Capture the cell that displays the provided text and extract its [x, y] central coordinate. 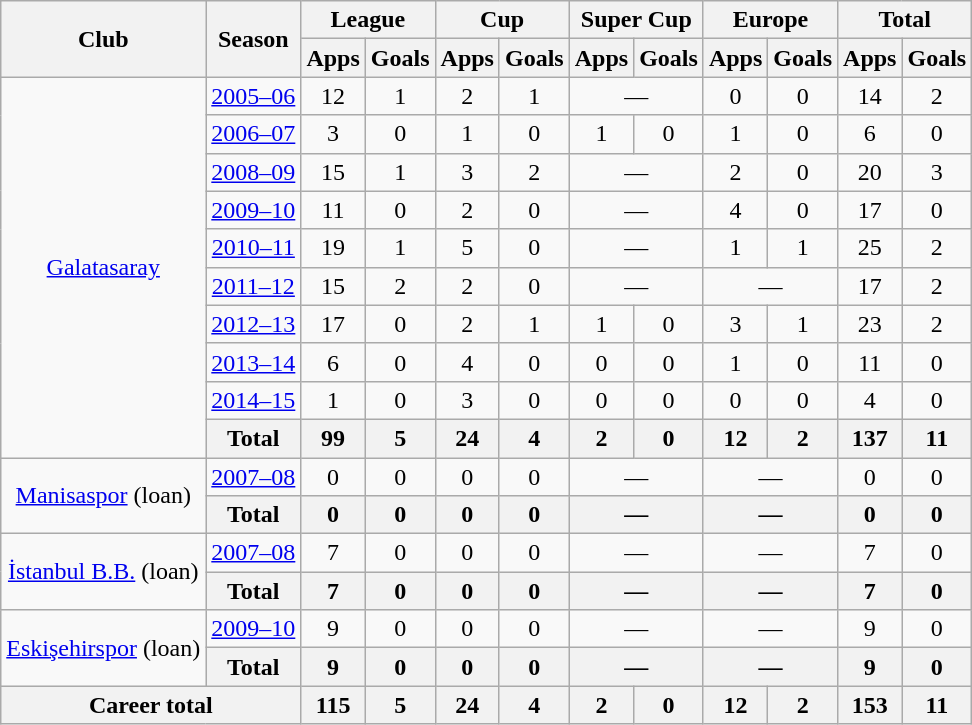
25 [870, 248]
115 [333, 705]
Club [104, 39]
137 [870, 438]
99 [333, 438]
Season [254, 39]
İstanbul B.B. (loan) [104, 572]
2013–14 [254, 362]
Manisaspor (loan) [104, 496]
Galatasaray [104, 268]
2006–07 [254, 134]
14 [870, 96]
Super Cup [636, 20]
19 [333, 248]
20 [870, 172]
153 [870, 705]
Cup [502, 20]
Career total [151, 705]
2008–09 [254, 172]
2005–06 [254, 96]
2010–11 [254, 248]
Europe [770, 20]
2011–12 [254, 286]
League [368, 20]
2012–13 [254, 324]
23 [870, 324]
2014–15 [254, 400]
Eskişehirspor (loan) [104, 648]
